Return the [X, Y] coordinate for the center point of the cell that contains the specified text.  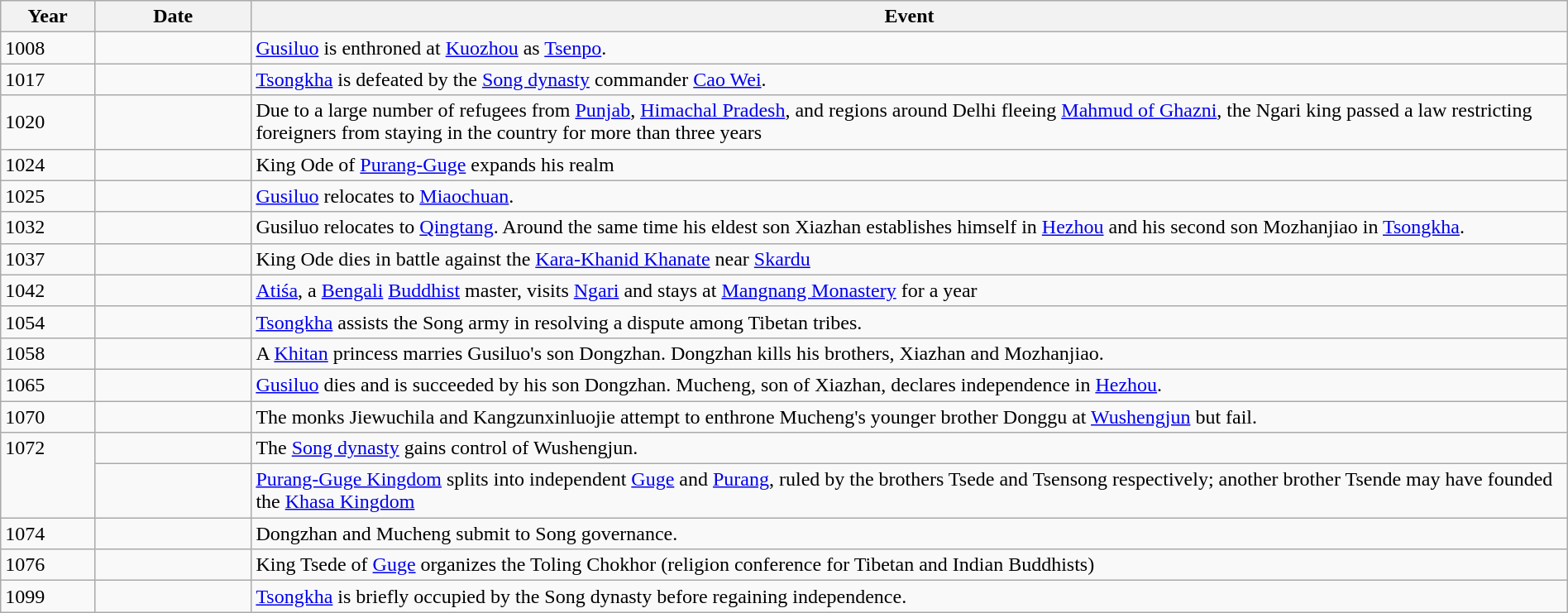
1070 [48, 416]
The monks Jiewuchila and Kangzunxinluojie attempt to enthrone Mucheng's younger brother Donggu at Wushengjun but fail. [910, 416]
The Song dynasty gains control of Wushengjun. [910, 448]
1099 [48, 596]
King Ode of Purang-Guge expands his realm [910, 165]
Tsongkha is defeated by the Song dynasty commander Cao Wei. [910, 79]
Event [910, 17]
1025 [48, 196]
Tsongkha is briefly occupied by the Song dynasty before regaining independence. [910, 596]
1008 [48, 48]
A Khitan princess marries Gusiluo's son Dongzhan. Dongzhan kills his brothers, Xiazhan and Mozhanjiao. [910, 353]
Gusiluo relocates to Qingtang. Around the same time his eldest son Xiazhan establishes himself in Hezhou and his second son Mozhanjiao in Tsongkha. [910, 227]
1024 [48, 165]
King Ode dies in battle against the Kara-Khanid Khanate near Skardu [910, 259]
Atiśa, a Bengali Buddhist master, visits Ngari and stays at Mangnang Monastery for a year [910, 290]
1042 [48, 290]
Gusiluo is enthroned at Kuozhou as Tsenpo. [910, 48]
1074 [48, 534]
1058 [48, 353]
1032 [48, 227]
Tsongkha assists the Song army in resolving a dispute among Tibetan tribes. [910, 322]
Dongzhan and Mucheng submit to Song governance. [910, 534]
1037 [48, 259]
King Tsede of Guge organizes the Toling Chokhor (religion conference for Tibetan and Indian Buddhists) [910, 565]
1065 [48, 385]
Gusiluo relocates to Miaochuan. [910, 196]
1072 [48, 475]
Gusiluo dies and is succeeded by his son Dongzhan. Mucheng, son of Xiazhan, declares independence in Hezhou. [910, 385]
1017 [48, 79]
1054 [48, 322]
1020 [48, 122]
Year [48, 17]
Date [172, 17]
1076 [48, 565]
